Capture the cell that displays the provided text and extract its (X, Y) central coordinate. 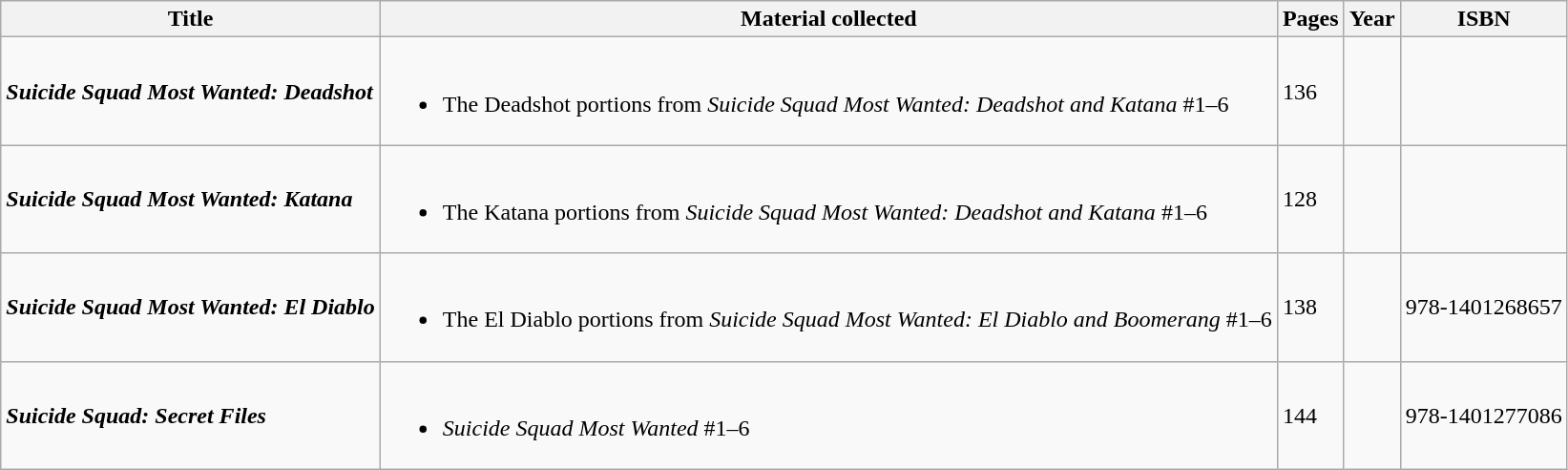
Title (191, 19)
Suicide Squad Most Wanted: Deadshot (191, 92)
The Deadshot portions from Suicide Squad Most Wanted: Deadshot and Katana #1–6 (828, 92)
Pages (1310, 19)
978-1401277086 (1483, 415)
Suicide Squad: Secret Files (191, 415)
Material collected (828, 19)
Suicide Squad Most Wanted: Katana (191, 199)
138 (1310, 308)
Suicide Squad Most Wanted #1–6 (828, 415)
The Katana portions from Suicide Squad Most Wanted: Deadshot and Katana #1–6 (828, 199)
136 (1310, 92)
978-1401268657 (1483, 308)
144 (1310, 415)
The El Diablo portions from Suicide Squad Most Wanted: El Diablo and Boomerang #1–6 (828, 308)
128 (1310, 199)
ISBN (1483, 19)
Year (1372, 19)
Suicide Squad Most Wanted: El Diablo (191, 308)
